Locate the cell with the specified text and output its [x, y] center coordinate. 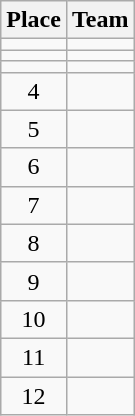
Team [100, 20]
7 [34, 205]
6 [34, 167]
11 [34, 357]
8 [34, 243]
Place [34, 20]
4 [34, 91]
10 [34, 319]
9 [34, 281]
5 [34, 129]
12 [34, 395]
